Locate the cell with the specified text and output its (X, Y) center coordinate. 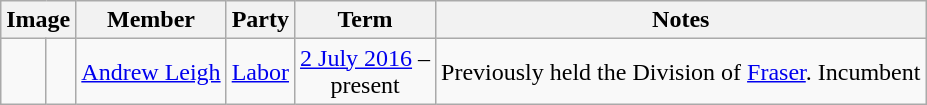
Notes (681, 20)
Andrew Leigh (151, 72)
Term (366, 20)
Previously held the Division of Fraser. Incumbent (681, 72)
2 July 2016 –present (366, 72)
Labor (260, 72)
Member (151, 20)
Image (38, 20)
Party (260, 20)
